Return [X, Y] of the center of cell containing provided text 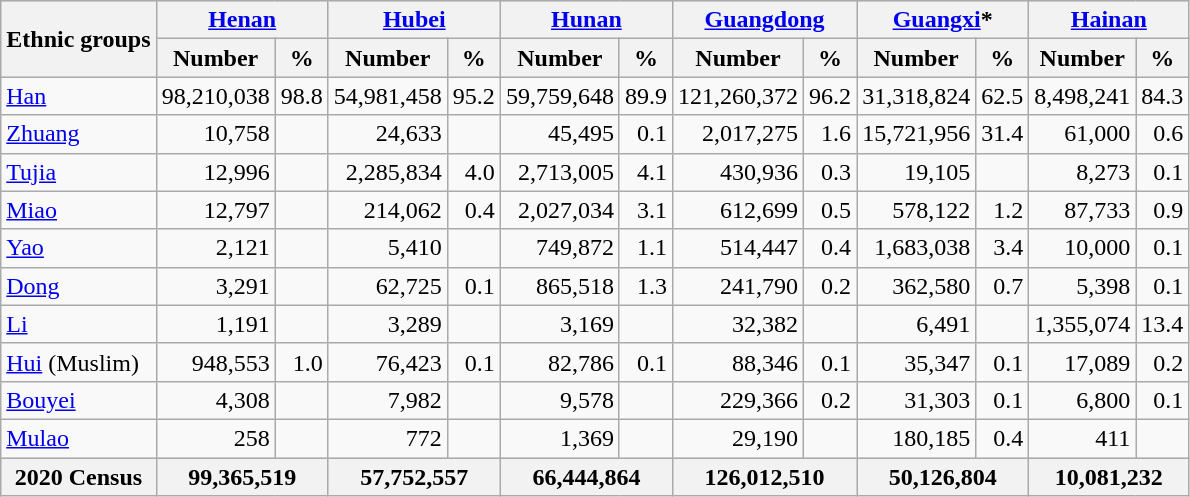
4,308 [216, 400]
31.4 [1002, 134]
430,936 [738, 172]
2,121 [216, 248]
1,355,074 [1082, 324]
2,017,275 [738, 134]
1.2 [1002, 210]
0.6 [1162, 134]
88,346 [738, 362]
1,369 [560, 438]
Hui (Muslim) [78, 362]
15,721,956 [916, 134]
9,578 [560, 400]
2020 Census [78, 477]
514,447 [738, 248]
258 [216, 438]
82,786 [560, 362]
3.1 [646, 210]
6,491 [916, 324]
578,122 [916, 210]
Hainan [1109, 20]
1.0 [302, 362]
3,289 [388, 324]
1,191 [216, 324]
62.5 [1002, 96]
1.6 [830, 134]
1,683,038 [916, 248]
87,733 [1082, 210]
Guangdong [764, 20]
Han [78, 96]
95.2 [474, 96]
17,089 [1082, 362]
241,790 [738, 286]
180,185 [916, 438]
29,190 [738, 438]
5,410 [388, 248]
0.9 [1162, 210]
50,126,804 [943, 477]
98.8 [302, 96]
2,713,005 [560, 172]
8,498,241 [1082, 96]
10,081,232 [1109, 477]
362,580 [916, 286]
Mulao [78, 438]
24,633 [388, 134]
99,365,519 [242, 477]
749,872 [560, 248]
31,303 [916, 400]
59,759,648 [560, 96]
Guangxi* [943, 20]
Hubei [414, 20]
Zhuang [78, 134]
6,800 [1082, 400]
2,285,834 [388, 172]
0.7 [1002, 286]
Ethnic groups [78, 39]
10,758 [216, 134]
35,347 [916, 362]
Dong [78, 286]
229,366 [738, 400]
1.3 [646, 286]
3,169 [560, 324]
612,699 [738, 210]
89.9 [646, 96]
96.2 [830, 96]
126,012,510 [764, 477]
84.3 [1162, 96]
Tujia [78, 172]
Yao [78, 248]
Henan [242, 20]
5,398 [1082, 286]
Hunan [586, 20]
4.0 [474, 172]
4.1 [646, 172]
62,725 [388, 286]
121,260,372 [738, 96]
45,495 [560, 134]
57,752,557 [414, 477]
66,444,864 [586, 477]
61,000 [1082, 134]
13.4 [1162, 324]
54,981,458 [388, 96]
10,000 [1082, 248]
865,518 [560, 286]
2,027,034 [560, 210]
772 [388, 438]
Miao [78, 210]
3,291 [216, 286]
8,273 [1082, 172]
7,982 [388, 400]
31,318,824 [916, 96]
98,210,038 [216, 96]
214,062 [388, 210]
32,382 [738, 324]
19,105 [916, 172]
12,797 [216, 210]
1.1 [646, 248]
948,553 [216, 362]
Li [78, 324]
0.5 [830, 210]
411 [1082, 438]
12,996 [216, 172]
76,423 [388, 362]
0.3 [830, 172]
3.4 [1002, 248]
Bouyei [78, 400]
